From the cell containing the given text, extract its center point as (X, Y) coordinate. 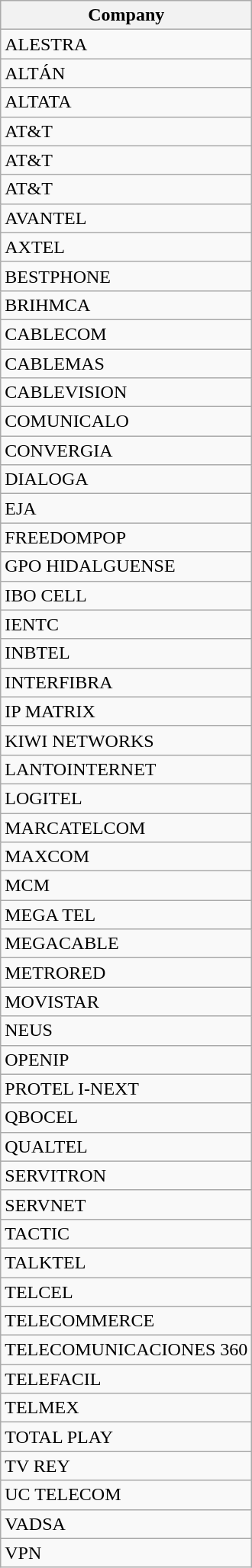
CONVERGIA (127, 451)
LANTOINTERNET (127, 769)
INTERFIBRA (127, 682)
MCM (127, 886)
SERVNET (127, 1204)
INBTEL (127, 653)
LOGITEL (127, 798)
OPENIP (127, 1060)
TACTIC (127, 1233)
TELMEX (127, 1408)
Company (127, 15)
GPO HIDALGUENSE (127, 566)
QUALTEL (127, 1146)
ALTÁN (127, 73)
BRIHMCA (127, 305)
TALKTEL (127, 1262)
UC TELECOM (127, 1495)
METRORED (127, 973)
IBO CELL (127, 595)
AXTEL (127, 247)
AVANTEL (127, 218)
BESTPHONE (127, 276)
IP MATRIX (127, 711)
PROTEL I-NEXT (127, 1089)
TV REY (127, 1466)
COMUNICALO (127, 422)
CABLECOM (127, 334)
VADSA (127, 1524)
MAXCOM (127, 857)
TELECOMUNICACIONES 360 (127, 1350)
NEUS (127, 1031)
MOVISTAR (127, 1002)
MEGA TEL (127, 915)
TELCEL (127, 1292)
IENTC (127, 624)
KIWI NETWORKS (127, 740)
QBOCEL (127, 1117)
SERVITRON (127, 1175)
CABLEMAS (127, 364)
ALTATA (127, 102)
FREEDOMPOP (127, 537)
EJA (127, 508)
VPN (127, 1553)
MEGACABLE (127, 944)
TELEFACIL (127, 1379)
DIALOGA (127, 479)
MARCATELCOM (127, 827)
ALESTRA (127, 44)
CABLEVISION (127, 393)
TOTAL PLAY (127, 1437)
TELECOMMERCE (127, 1321)
